From the cell containing the given text, extract its center point as [X, Y] coordinate. 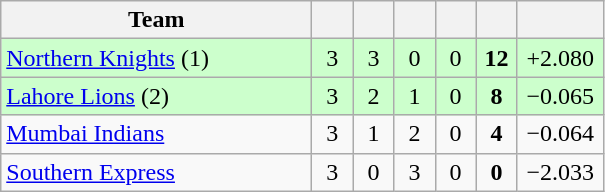
−0.064 [560, 134]
Northern Knights (1) [156, 58]
12 [496, 58]
Southern Express [156, 172]
+2.080 [560, 58]
−0.065 [560, 96]
8 [496, 96]
Lahore Lions (2) [156, 96]
4 [496, 134]
Team [156, 20]
Mumbai Indians [156, 134]
−2.033 [560, 172]
